Capture the cell that displays the provided text and extract its (x, y) central coordinate. 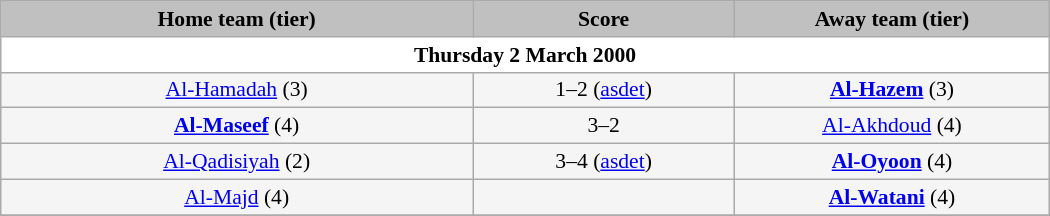
Home team (tier) (237, 19)
Al-Hazem (3) (892, 90)
3–4 (asdet) (604, 162)
Score (604, 19)
Al-Majd (4) (237, 197)
Away team (tier) (892, 19)
3–2 (604, 126)
Al-Watani (4) (892, 197)
Al-Akhdoud (4) (892, 126)
1–2 (asdet) (604, 90)
Al-Qadisiyah (2) (237, 162)
Al-Hamadah (3) (237, 90)
Al-Maseef (4) (237, 126)
Thursday 2 March 2000 (525, 55)
Al-Oyoon (4) (892, 162)
